Capture the cell that displays the provided text and extract its (x, y) central coordinate. 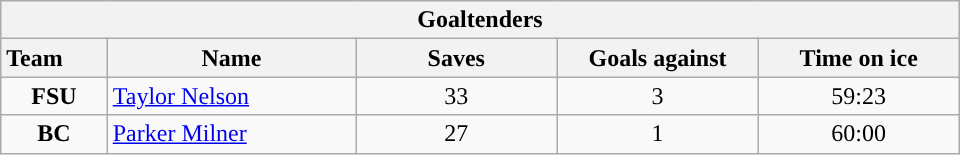
Team (54, 58)
BC (54, 134)
60:00 (858, 134)
Saves (456, 58)
3 (658, 96)
33 (456, 96)
Parker Milner (232, 134)
Time on ice (858, 58)
Taylor Nelson (232, 96)
Goaltenders (480, 20)
27 (456, 134)
Name (232, 58)
FSU (54, 96)
Goals against (658, 58)
59:23 (858, 96)
1 (658, 134)
